From the cell containing the given text, extract its center point as (x, y) coordinate. 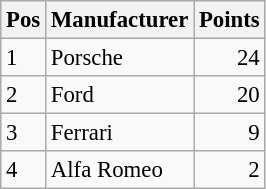
4 (24, 170)
20 (230, 95)
Pos (24, 20)
Points (230, 20)
Ford (120, 95)
Manufacturer (120, 20)
1 (24, 58)
24 (230, 58)
3 (24, 133)
Alfa Romeo (120, 170)
Porsche (120, 58)
9 (230, 133)
Ferrari (120, 133)
